Output the [X, Y] coordinate of the center of the cell containing the given text.  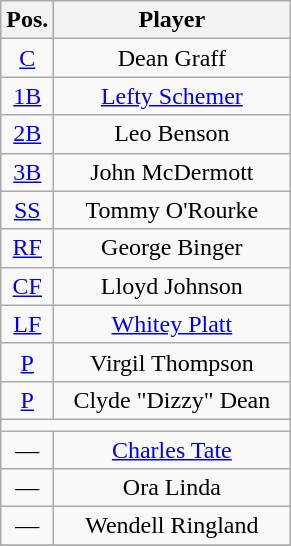
Pos. [28, 20]
Whitey Platt [172, 324]
C [28, 58]
George Binger [172, 248]
3B [28, 172]
Player [172, 20]
Tommy O'Rourke [172, 210]
Dean Graff [172, 58]
Lloyd Johnson [172, 286]
LF [28, 324]
Wendell Ringland [172, 526]
John McDermott [172, 172]
1B [28, 96]
Ora Linda [172, 488]
RF [28, 248]
2B [28, 134]
Lefty Schemer [172, 96]
Clyde "Dizzy" Dean [172, 400]
SS [28, 210]
Leo Benson [172, 134]
Charles Tate [172, 449]
Virgil Thompson [172, 362]
CF [28, 286]
